Locate the cell with the specified text and output its [x, y] center coordinate. 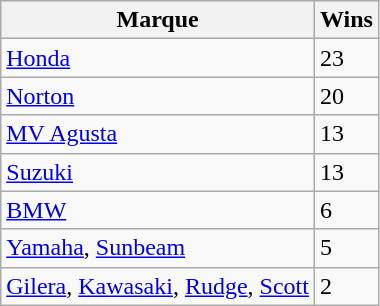
BMW [158, 210]
Norton [158, 96]
20 [346, 96]
Honda [158, 58]
2 [346, 286]
23 [346, 58]
Gilera, Kawasaki, Rudge, Scott [158, 286]
Marque [158, 20]
5 [346, 248]
Yamaha, Sunbeam [158, 248]
MV Agusta [158, 134]
Suzuki [158, 172]
6 [346, 210]
Wins [346, 20]
